Output the (x, y) coordinate of the center of the cell containing the given text.  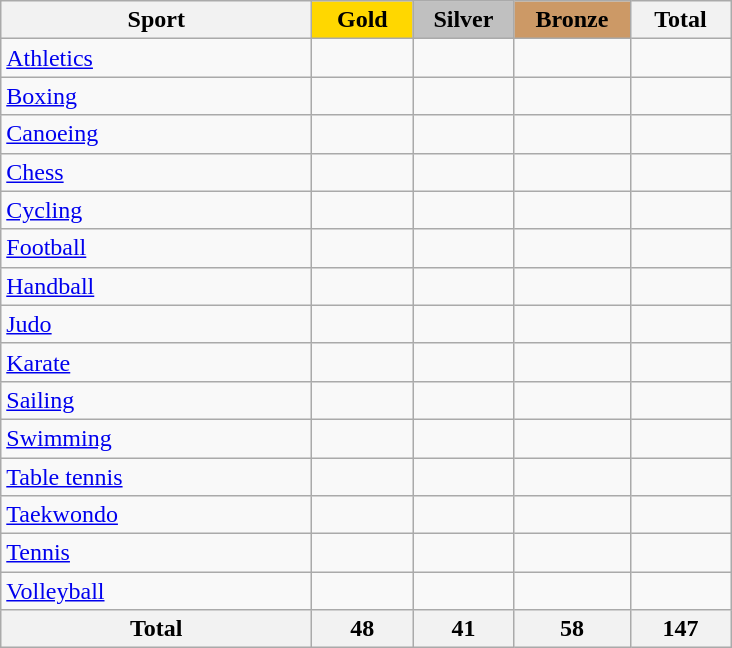
Football (156, 248)
Silver (464, 20)
Athletics (156, 58)
Swimming (156, 438)
Taekwondo (156, 515)
147 (680, 629)
Sailing (156, 400)
Table tennis (156, 477)
Tennis (156, 553)
41 (464, 629)
Boxing (156, 96)
Bronze (572, 20)
48 (362, 629)
Cycling (156, 210)
Chess (156, 172)
Volleyball (156, 591)
Canoeing (156, 134)
Judo (156, 324)
Gold (362, 20)
58 (572, 629)
Handball (156, 286)
Sport (156, 20)
Karate (156, 362)
